Find where the given text appears and provide that cell's center as (X, Y) coordinate. 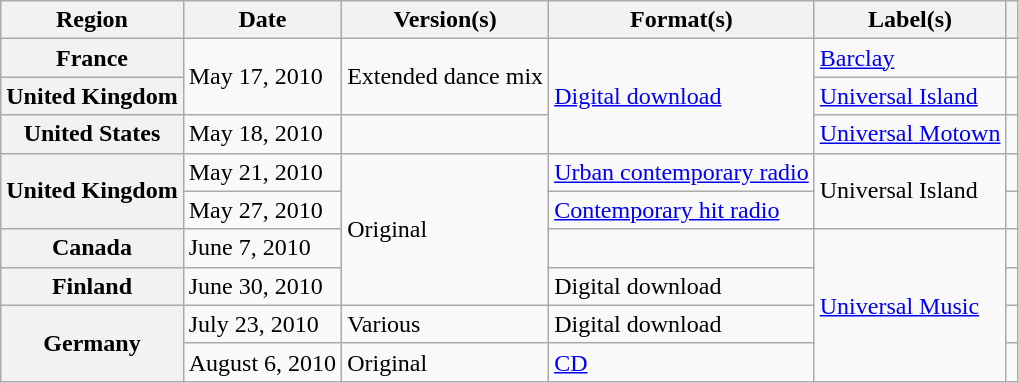
Urban contemporary radio (682, 172)
Universal Music (910, 305)
August 6, 2010 (262, 362)
Format(s) (682, 20)
Extended dance mix (446, 77)
Barclay (910, 58)
June 7, 2010 (262, 248)
Various (446, 324)
CD (682, 362)
May 17, 2010 (262, 77)
United States (92, 134)
May 18, 2010 (262, 134)
June 30, 2010 (262, 286)
May 27, 2010 (262, 210)
Contemporary hit radio (682, 210)
Region (92, 20)
July 23, 2010 (262, 324)
Date (262, 20)
Universal Motown (910, 134)
Finland (92, 286)
Version(s) (446, 20)
Canada (92, 248)
May 21, 2010 (262, 172)
Germany (92, 343)
Label(s) (910, 20)
France (92, 58)
